Scan for the cell matching the given text and deliver its [X, Y] coordinate at center. 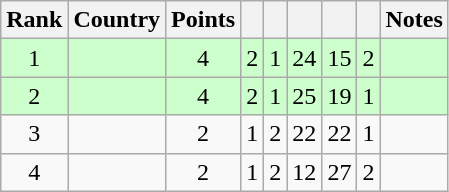
24 [304, 58]
15 [340, 58]
25 [304, 96]
Rank [34, 20]
19 [340, 96]
Points [204, 20]
27 [340, 172]
Country [117, 20]
12 [304, 172]
3 [34, 134]
Notes [414, 20]
